Capture the cell that displays the provided text and extract its [X, Y] central coordinate. 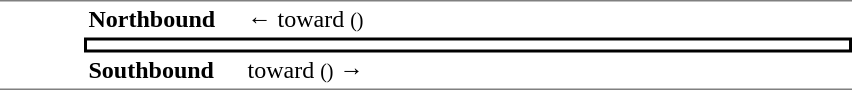
← toward () [548, 19]
toward () → [548, 71]
Northbound [164, 19]
Southbound [164, 71]
